Determine the (x, y) coordinate at the center of the cell enclosing the given text.  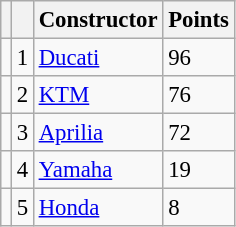
Ducati (98, 58)
Points (198, 20)
Constructor (98, 20)
1 (22, 58)
Aprilia (98, 133)
72 (198, 133)
96 (198, 58)
Yamaha (98, 170)
76 (198, 95)
5 (22, 208)
3 (22, 133)
2 (22, 95)
4 (22, 170)
8 (198, 208)
Honda (98, 208)
KTM (98, 95)
19 (198, 170)
